Return [X, Y] of the center of cell containing provided text 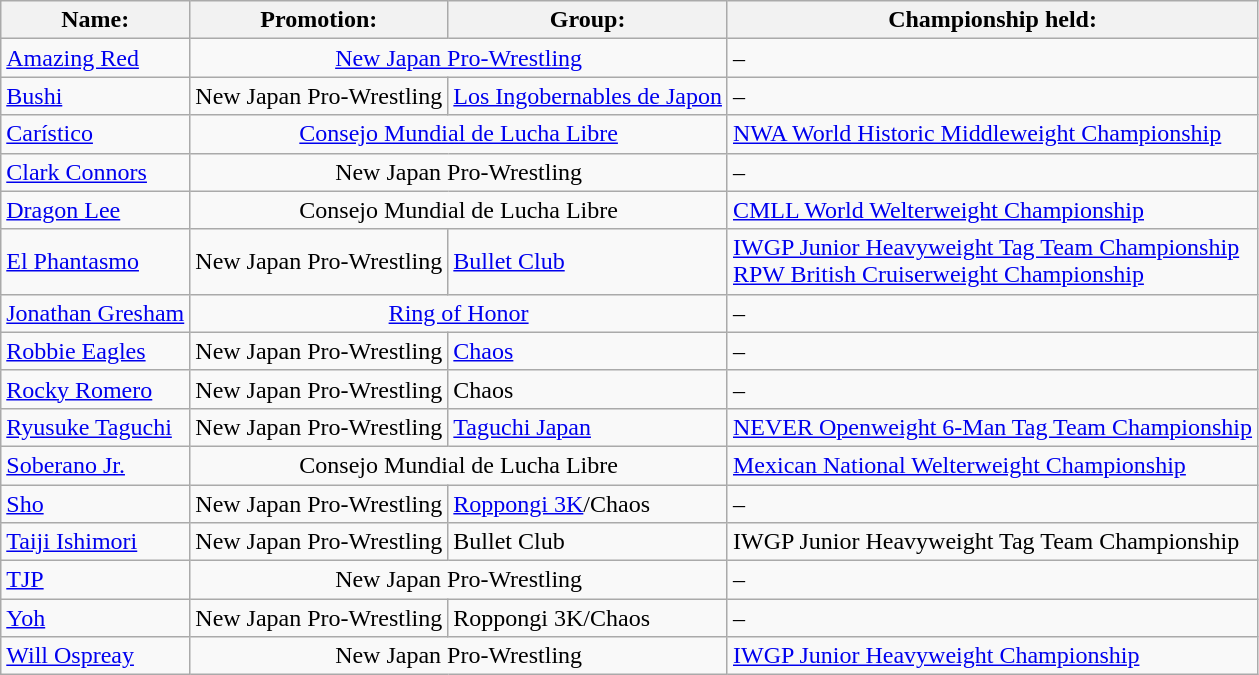
Group: [588, 20]
IWGP Junior Heavyweight Tag Team Championship [992, 542]
Ring of Honor [459, 313]
Name: [96, 20]
Rocky Romero [96, 389]
NWA World Historic Middleweight Championship [992, 134]
IWGP Junior Heavyweight Tag Team ChampionshipRPW British Cruiserweight Championship [992, 262]
Mexican National Welterweight Championship [992, 465]
Carístico [96, 134]
Soberano Jr. [96, 465]
Promotion: [319, 20]
Taiji Ishimori [96, 542]
Robbie Eagles [96, 351]
Championship held: [992, 20]
IWGP Junior Heavyweight Championship [992, 656]
Clark Connors [96, 172]
TJP [96, 580]
NEVER Openweight 6-Man Tag Team Championship [992, 427]
Jonathan Gresham [96, 313]
Los Ingobernables de Japon [588, 96]
Bushi [96, 96]
CMLL World Welterweight Championship [992, 210]
Will Ospreay [96, 656]
Sho [96, 503]
Ryusuke Taguchi [96, 427]
Dragon Lee [96, 210]
Yoh [96, 618]
Taguchi Japan [588, 427]
El Phantasmo [96, 262]
Amazing Red [96, 58]
